Provide the (x, y) coordinate of the cell's center where the given text is located.  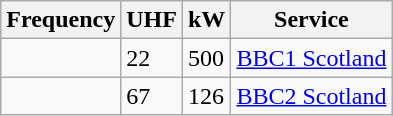
Service (312, 20)
BBC1 Scotland (312, 58)
22 (152, 58)
Frequency (61, 20)
kW (206, 20)
BBC2 Scotland (312, 96)
UHF (152, 20)
500 (206, 58)
126 (206, 96)
67 (152, 96)
